Locate the cell with the specified text and output its (X, Y) center coordinate. 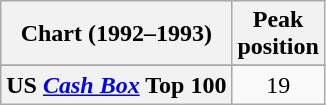
19 (278, 85)
Chart (1992–1993) (116, 34)
Peakposition (278, 34)
US Cash Box Top 100 (116, 85)
